Search for the cell housing the specified text and yield its (X, Y) center coordinate. 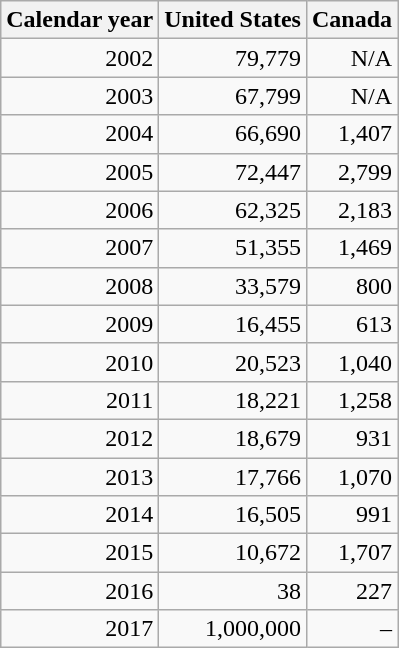
800 (352, 286)
2011 (80, 400)
2014 (80, 515)
62,325 (233, 210)
Canada (352, 20)
72,447 (233, 172)
– (352, 629)
1,040 (352, 362)
51,355 (233, 248)
2015 (80, 553)
2017 (80, 629)
2007 (80, 248)
2016 (80, 591)
991 (352, 515)
2,799 (352, 172)
2010 (80, 362)
38 (233, 591)
2009 (80, 324)
2004 (80, 134)
2013 (80, 477)
931 (352, 438)
1,469 (352, 248)
66,690 (233, 134)
18,679 (233, 438)
20,523 (233, 362)
227 (352, 591)
79,779 (233, 58)
1,000,000 (233, 629)
16,505 (233, 515)
1,407 (352, 134)
2008 (80, 286)
1,258 (352, 400)
17,766 (233, 477)
613 (352, 324)
1,707 (352, 553)
2002 (80, 58)
16,455 (233, 324)
33,579 (233, 286)
67,799 (233, 96)
United States (233, 20)
2005 (80, 172)
2003 (80, 96)
2012 (80, 438)
Calendar year (80, 20)
10,672 (233, 553)
18,221 (233, 400)
2,183 (352, 210)
2006 (80, 210)
1,070 (352, 477)
